Extract the (x, y) coordinate from the center of the cell holding the provided text.  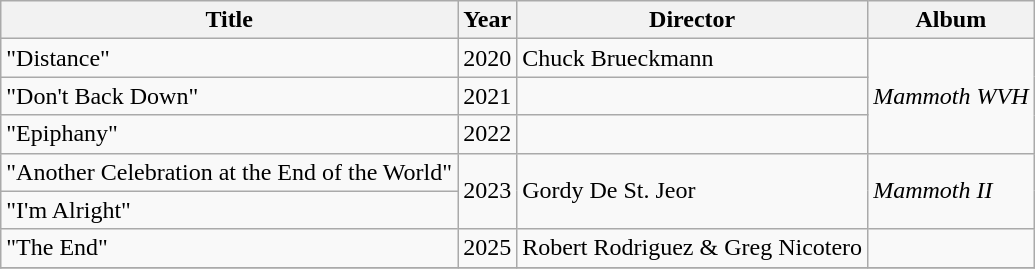
"Another Celebration at the End of the World" (230, 172)
2023 (488, 191)
Chuck Brueckmann (692, 58)
Mammoth WVH (951, 96)
2020 (488, 58)
"The End" (230, 248)
2021 (488, 96)
"Don't Back Down" (230, 96)
Robert Rodriguez & Greg Nicotero (692, 248)
Director (692, 20)
"Epiphany" (230, 134)
2022 (488, 134)
Mammoth II (951, 191)
Album (951, 20)
2025 (488, 248)
Gordy De St. Jeor (692, 191)
Title (230, 20)
Year (488, 20)
"Distance" (230, 58)
"I'm Alright" (230, 210)
